Pinpoint the cell where the given text exists, returning its [x, y] midpoint coordinate. 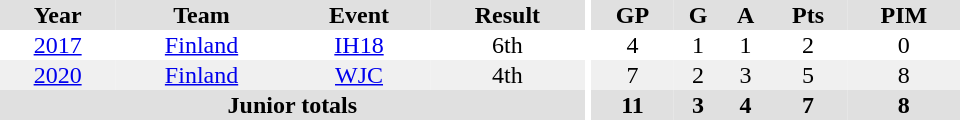
Team [202, 15]
2017 [58, 45]
Result [507, 15]
IH18 [359, 45]
PIM [904, 15]
GP [632, 15]
6th [507, 45]
11 [632, 105]
Pts [808, 15]
Junior totals [292, 105]
5 [808, 75]
Event [359, 15]
0 [904, 45]
4th [507, 75]
WJC [359, 75]
A [746, 15]
Year [58, 15]
2020 [58, 75]
G [698, 15]
